Extract the [x, y] coordinate from the center of the cell holding the provided text.  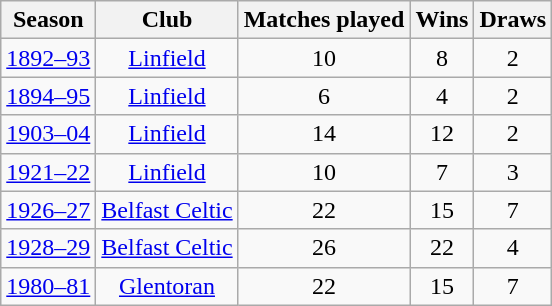
Glentoran [167, 286]
12 [442, 134]
1892–93 [48, 58]
Club [167, 20]
8 [442, 58]
Matches played [324, 20]
3 [513, 172]
6 [324, 96]
Wins [442, 20]
14 [324, 134]
1921–22 [48, 172]
1903–04 [48, 134]
1980–81 [48, 286]
1894–95 [48, 96]
Draws [513, 20]
Season [48, 20]
1928–29 [48, 248]
26 [324, 248]
1926–27 [48, 210]
